Locate the cell with the specified text and output its [X, Y] center coordinate. 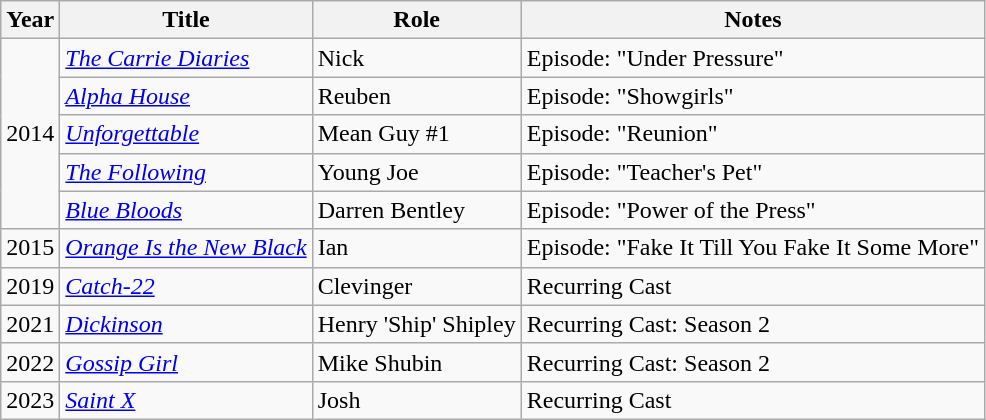
Reuben [416, 96]
Mean Guy #1 [416, 134]
Episode: "Reunion" [752, 134]
Episode: "Showgirls" [752, 96]
2021 [30, 324]
Blue Bloods [186, 210]
Episode: "Under Pressure" [752, 58]
The Following [186, 172]
Saint X [186, 400]
2015 [30, 248]
Year [30, 20]
2022 [30, 362]
Episode: "Fake It Till You Fake It Some More" [752, 248]
Episode: "Power of the Press" [752, 210]
Ian [416, 248]
Title [186, 20]
The Carrie Diaries [186, 58]
Role [416, 20]
Notes [752, 20]
Alpha House [186, 96]
Unforgettable [186, 134]
Episode: "Teacher's Pet" [752, 172]
Darren Bentley [416, 210]
2019 [30, 286]
Mike Shubin [416, 362]
Josh [416, 400]
Gossip Girl [186, 362]
2014 [30, 134]
Dickinson [186, 324]
Catch-22 [186, 286]
Orange Is the New Black [186, 248]
Nick [416, 58]
Clevinger [416, 286]
Henry 'Ship' Shipley [416, 324]
Young Joe [416, 172]
2023 [30, 400]
